Search for the cell housing the specified text and yield its (x, y) center coordinate. 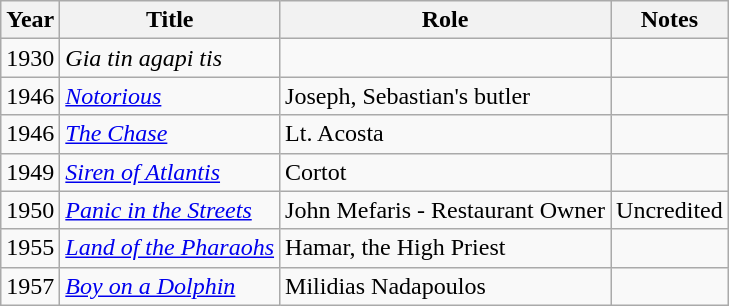
Title (170, 20)
Land of the Pharaohs (170, 248)
Boy on a Dolphin (170, 286)
Hamar, the High Priest (446, 248)
Cortot (446, 172)
Role (446, 20)
Gia tin agapi tis (170, 58)
Milidias Nadapoulos (446, 286)
Notes (670, 20)
1957 (30, 286)
Joseph, Sebastian's butler (446, 96)
John Mefaris - Restaurant Owner (446, 210)
Uncredited (670, 210)
Year (30, 20)
Notorious (170, 96)
Lt. Acosta (446, 134)
The Chase (170, 134)
1930 (30, 58)
1950 (30, 210)
1955 (30, 248)
Panic in the Streets (170, 210)
Siren of Atlantis (170, 172)
1949 (30, 172)
